Find where the given text appears and provide that cell's center as [X, Y] coordinate. 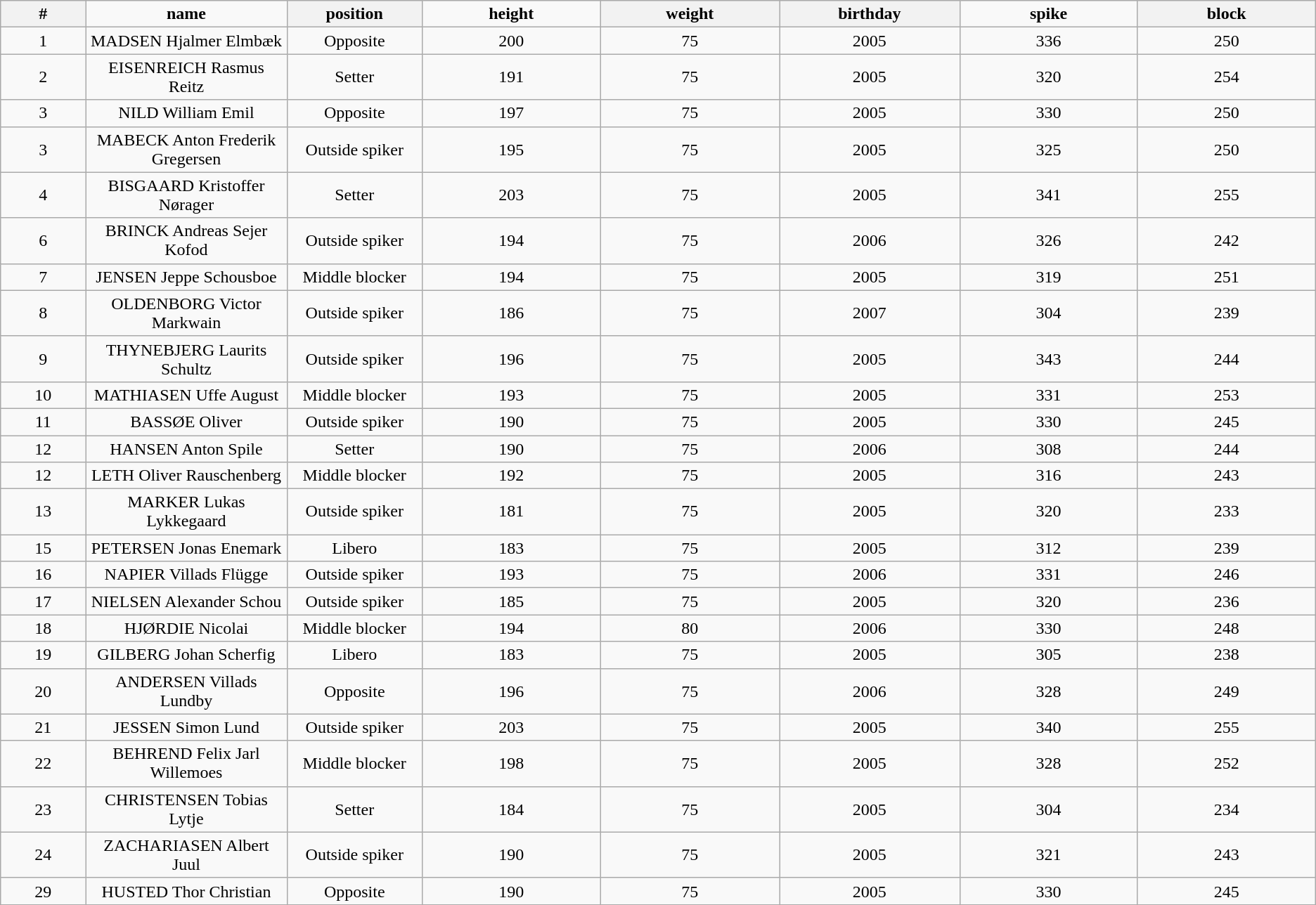
233 [1226, 512]
MABECK Anton Frederik Gregersen [187, 149]
4 [44, 195]
316 [1049, 476]
184 [511, 809]
EISENREICH Rasmus Reitz [187, 77]
7 [44, 277]
19 [44, 655]
21 [44, 727]
2 [44, 77]
2007 [870, 313]
10 [44, 395]
ZACHARIASEN Albert Juul [187, 854]
242 [1226, 240]
block [1226, 14]
341 [1049, 195]
24 [44, 854]
BASSØE Oliver [187, 422]
253 [1226, 395]
234 [1226, 809]
MARKER Lukas Lykkegaard [187, 512]
22 [44, 763]
BEHREND Felix Jarl Willemoes [187, 763]
238 [1226, 655]
1 [44, 41]
13 [44, 512]
186 [511, 313]
319 [1049, 277]
23 [44, 809]
305 [1049, 655]
326 [1049, 240]
CHRISTENSEN Tobias Lytje [187, 809]
181 [511, 512]
ANDERSEN Villads Lundby [187, 691]
8 [44, 313]
336 [1049, 41]
191 [511, 77]
249 [1226, 691]
6 [44, 240]
80 [690, 628]
248 [1226, 628]
HJØRDIE Nicolai [187, 628]
weight [690, 14]
HANSEN Anton Spile [187, 449]
name [187, 14]
29 [44, 891]
# [44, 14]
MATHIASEN Uffe August [187, 395]
340 [1049, 727]
200 [511, 41]
GILBERG Johan Scherfig [187, 655]
343 [1049, 358]
198 [511, 763]
spike [1049, 14]
9 [44, 358]
17 [44, 601]
11 [44, 422]
185 [511, 601]
PETERSEN Jonas Enemark [187, 548]
NAPIER Villads Flügge [187, 575]
308 [1049, 449]
MADSEN Hjalmer Elmbæk [187, 41]
NIELSEN Alexander Schou [187, 601]
254 [1226, 77]
236 [1226, 601]
BRINCK Andreas Sejer Kofod [187, 240]
height [511, 14]
THYNEBJERG Laurits Schultz [187, 358]
251 [1226, 277]
JENSEN Jeppe Schousboe [187, 277]
OLDENBORG Victor Markwain [187, 313]
197 [511, 113]
252 [1226, 763]
20 [44, 691]
JESSEN Simon Lund [187, 727]
HUSTED Thor Christian [187, 891]
BISGAARD Kristoffer Nørager [187, 195]
18 [44, 628]
192 [511, 476]
LETH Oliver Rauschenberg [187, 476]
312 [1049, 548]
195 [511, 149]
325 [1049, 149]
15 [44, 548]
246 [1226, 575]
16 [44, 575]
position [354, 14]
NILD William Emil [187, 113]
birthday [870, 14]
321 [1049, 854]
